Capture the cell that displays the provided text and extract its [x, y] central coordinate. 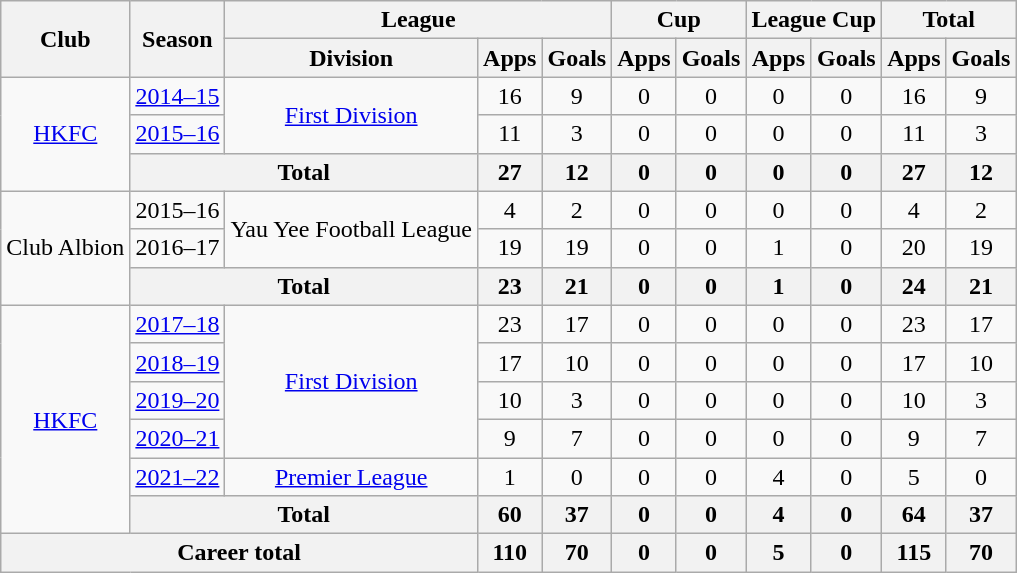
Division [352, 58]
24 [914, 286]
League Cup [814, 20]
110 [510, 553]
Club [66, 39]
20 [914, 248]
Season [178, 39]
60 [510, 515]
115 [914, 553]
64 [914, 515]
League [418, 20]
2016–17 [178, 248]
Yau Yee Football League [352, 229]
2017–18 [178, 324]
Club Albion [66, 248]
2014–15 [178, 96]
2020–21 [178, 438]
2021–22 [178, 477]
Career total [240, 553]
2019–20 [178, 400]
Premier League [352, 477]
Cup [679, 20]
2018–19 [178, 362]
